Locate the cell with the specified text and output its [x, y] center coordinate. 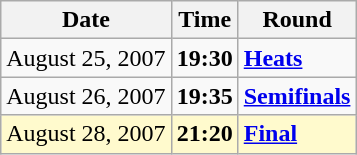
Round [297, 20]
Time [204, 20]
August 28, 2007 [86, 134]
Final [297, 134]
Date [86, 20]
21:20 [204, 134]
Heats [297, 58]
Semifinals [297, 96]
August 25, 2007 [86, 58]
19:30 [204, 58]
19:35 [204, 96]
August 26, 2007 [86, 96]
